Capture the cell that displays the provided text and extract its [X, Y] central coordinate. 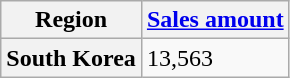
Region [72, 20]
South Korea [72, 58]
13,563 [215, 58]
Sales amount [215, 20]
